Output the (x, y) coordinate of the center of the cell containing the given text.  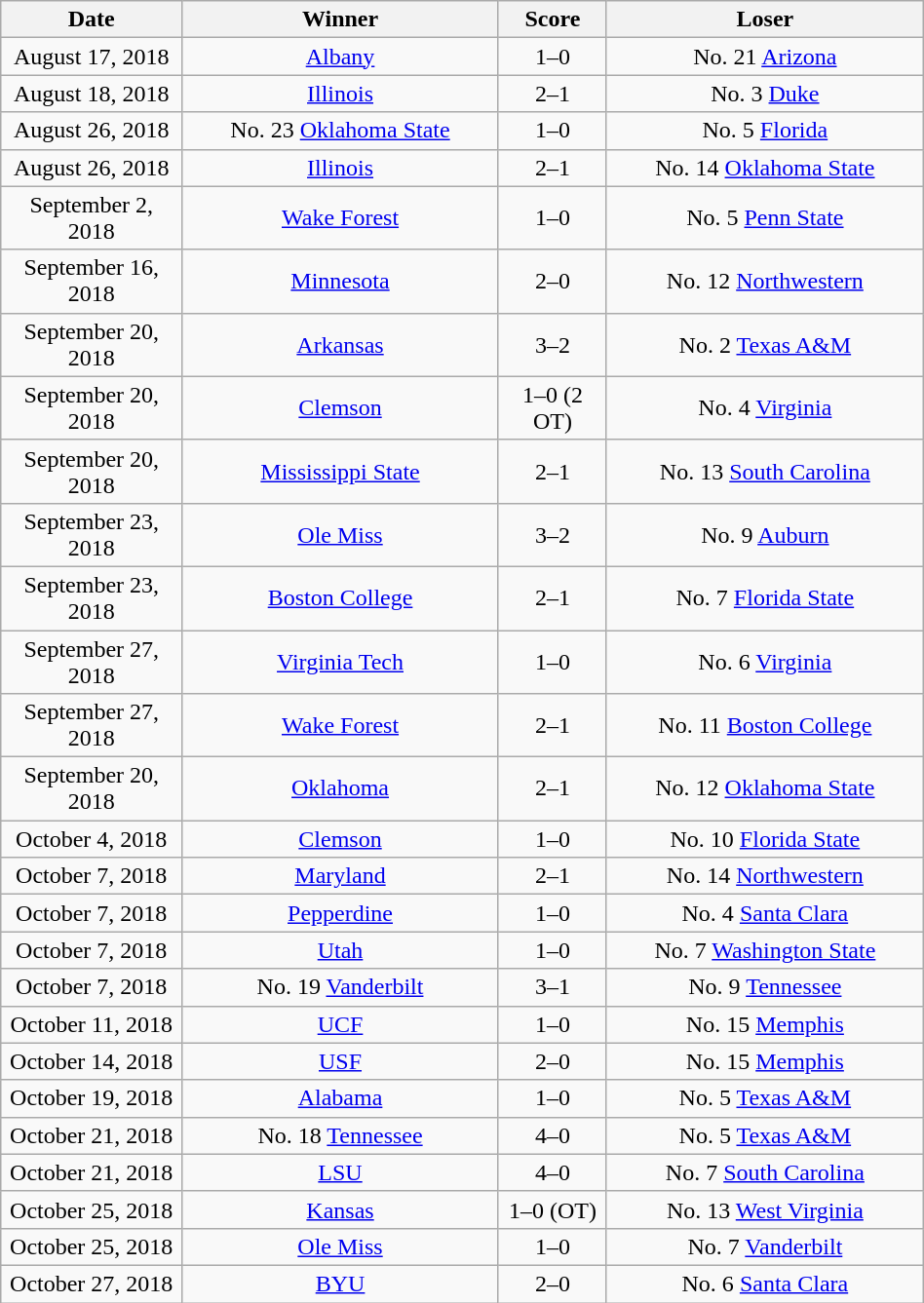
No. 4 Virginia (764, 407)
1–0 (2 OT) (552, 407)
Virginia Tech (341, 661)
No. 7 Florida State (764, 598)
Maryland (341, 876)
No. 9 Tennessee (764, 987)
No. 5 Florida (764, 131)
No. 6 Santa Clara (764, 1284)
Albany (341, 57)
No. 3 Duke (764, 94)
No. 12 Northwestern (764, 281)
Arkansas (341, 345)
No. 11 Boston College (764, 725)
Date (92, 19)
No. 7 Washington State (764, 950)
No. 12 Oklahoma State (764, 789)
Winner (341, 19)
Mississippi State (341, 472)
October 14, 2018 (92, 1061)
No. 2 Texas A&M (764, 345)
Pepperdine (341, 913)
No. 14 Oklahoma State (764, 168)
October 19, 2018 (92, 1098)
No. 5 Penn State (764, 218)
No. 13 South Carolina (764, 472)
No. 4 Santa Clara (764, 913)
Oklahoma (341, 789)
Loser (764, 19)
Utah (341, 950)
No. 10 Florida State (764, 839)
October 11, 2018 (92, 1024)
Minnesota (341, 281)
Alabama (341, 1098)
No. 19 Vanderbilt (341, 987)
Score (552, 19)
UCF (341, 1024)
BYU (341, 1284)
No. 6 Virginia (764, 661)
USF (341, 1061)
October 4, 2018 (92, 839)
No. 9 Auburn (764, 534)
Kansas (341, 1209)
August 17, 2018 (92, 57)
September 16, 2018 (92, 281)
Boston College (341, 598)
No. 21 Arizona (764, 57)
No. 7 Vanderbilt (764, 1246)
October 27, 2018 (92, 1284)
No. 7 South Carolina (764, 1172)
No. 18 Tennessee (341, 1135)
September 2, 2018 (92, 218)
3–1 (552, 987)
1–0 (OT) (552, 1209)
No. 14 Northwestern (764, 876)
No. 13 West Virginia (764, 1209)
No. 23 Oklahoma State (341, 131)
LSU (341, 1172)
August 18, 2018 (92, 94)
